For the text-containing cell, return its midpoint in [x, y] coordinate format. 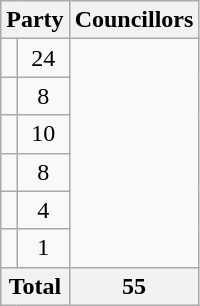
Councillors [134, 20]
4 [43, 210]
1 [43, 248]
Party [35, 20]
24 [43, 58]
10 [43, 134]
55 [134, 286]
Total [35, 286]
